Return [X, Y] of the center of cell containing provided text 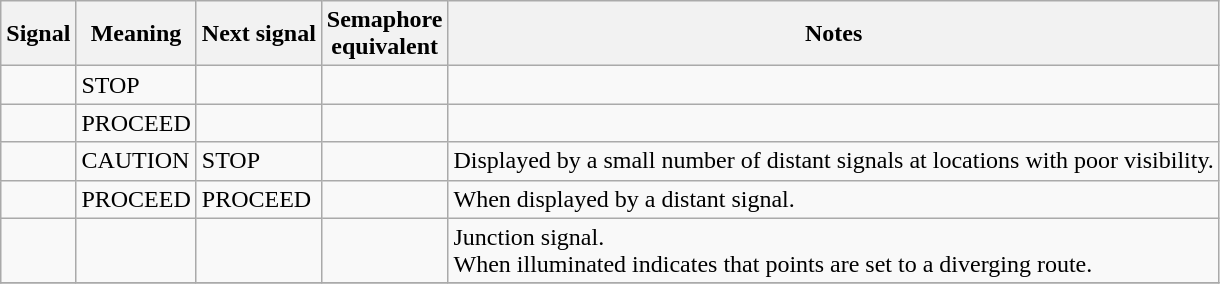
Notes [834, 34]
Displayed by a small number of distant signals at locations with poor visibility. [834, 161]
Signal [38, 34]
Meaning [136, 34]
Junction signal.When illuminated indicates that points are set to a diverging route. [834, 250]
CAUTION [136, 161]
When displayed by a distant signal. [834, 199]
Next signal [258, 34]
Semaphoreequivalent [384, 34]
